Identify which cell holds the provided text, then report its (x, y) central coordinate. 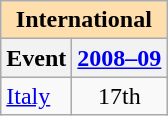
Italy (36, 96)
17th (120, 96)
2008–09 (120, 58)
International (84, 20)
Event (36, 58)
